Locate the cell with the specified text and output its [X, Y] center coordinate. 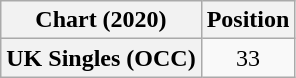
Chart (2020) [101, 20]
Position [248, 20]
33 [248, 58]
UK Singles (OCC) [101, 58]
